Extract the (X, Y) coordinate from the center of the cell holding the provided text.  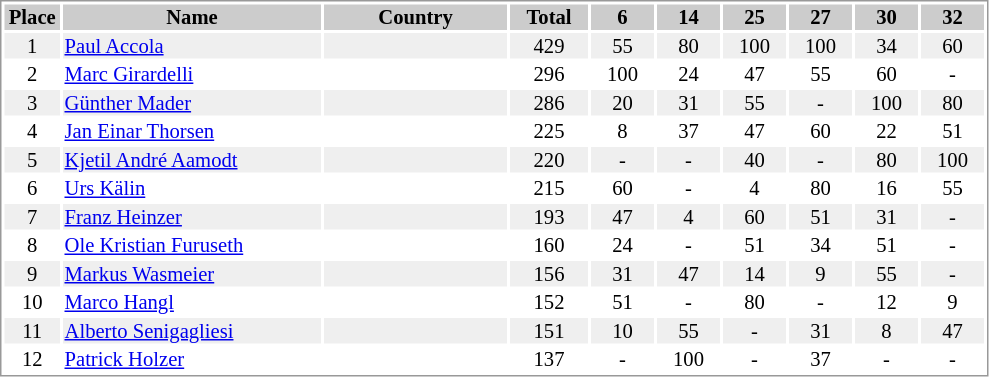
Marc Girardelli (192, 75)
25 (754, 17)
296 (549, 75)
16 (886, 189)
32 (952, 17)
Jan Einar Thorsen (192, 131)
20 (622, 103)
3 (32, 103)
Alberto Senigagliesi (192, 331)
160 (549, 245)
286 (549, 103)
11 (32, 331)
429 (549, 46)
Markus Wasmeier (192, 274)
7 (32, 217)
Günther Mader (192, 103)
Patrick Holzer (192, 359)
1 (32, 46)
Urs Kälin (192, 189)
137 (549, 359)
Ole Kristian Furuseth (192, 245)
5 (32, 160)
152 (549, 303)
193 (549, 217)
225 (549, 131)
2 (32, 75)
151 (549, 331)
215 (549, 189)
Country (416, 17)
Total (549, 17)
22 (886, 131)
Paul Accola (192, 46)
Franz Heinzer (192, 217)
27 (820, 17)
156 (549, 274)
220 (549, 160)
30 (886, 17)
Marco Hangl (192, 303)
Name (192, 17)
Place (32, 17)
Kjetil André Aamodt (192, 160)
40 (754, 160)
